Search for the cell housing the specified text and yield its (X, Y) center coordinate. 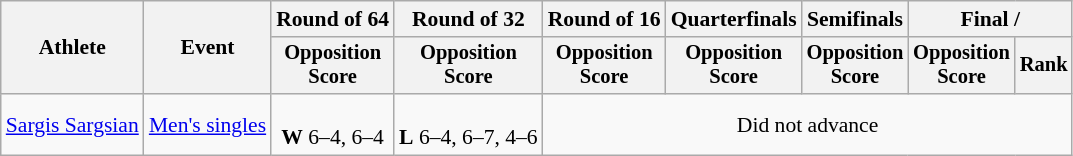
Final / (990, 19)
Round of 32 (468, 19)
Round of 16 (604, 19)
Sargis Sargsian (72, 124)
W 6–4, 6–4 (332, 124)
Athlete (72, 48)
Event (208, 48)
Semifinals (856, 19)
L 6–4, 6–7, 4–6 (468, 124)
Men's singles (208, 124)
Quarterfinals (734, 19)
Rank (1044, 66)
Round of 64 (332, 19)
Did not advance (808, 124)
